Determine the [X, Y] coordinate at the center of the cell enclosing the given text.  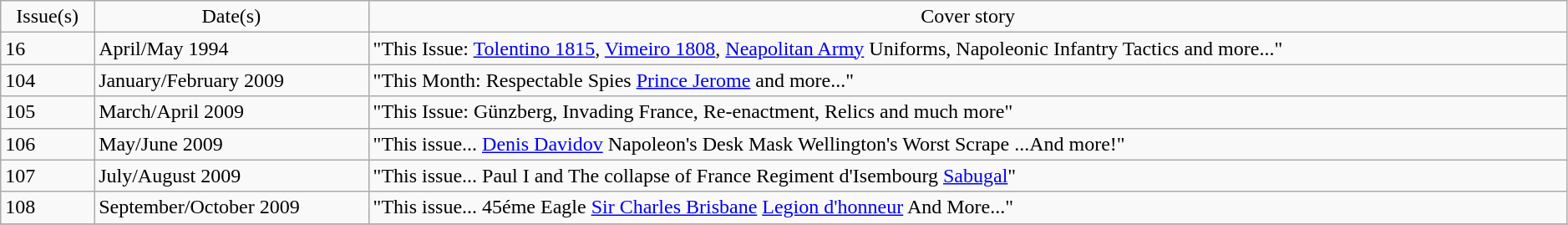
"This Issue: Tolentino 1815, Vimeiro 1808, Neapolitan Army Uniforms, Napoleonic Infantry Tactics and more..." [967, 49]
106 [48, 144]
"This issue... Denis Davidov Napoleon's Desk Mask Wellington's Worst Scrape ...And more!" [967, 144]
May/June 2009 [231, 144]
108 [48, 207]
Cover story [967, 17]
April/May 1994 [231, 49]
March/April 2009 [231, 112]
"This Month: Respectable Spies Prince Jerome and more..." [967, 80]
Date(s) [231, 17]
July/August 2009 [231, 176]
"This issue... Paul I and The collapse of France Regiment d'Isembourg Sabugal" [967, 176]
16 [48, 49]
107 [48, 176]
January/February 2009 [231, 80]
Issue(s) [48, 17]
September/October 2009 [231, 207]
104 [48, 80]
105 [48, 112]
"This issue... 45éme Eagle Sir Charles Brisbane Legion d'honneur And More..." [967, 207]
"This Issue: Günzberg, Invading France, Re-enactment, Relics and much more" [967, 112]
